From the cell containing the given text, extract its center point as [x, y] coordinate. 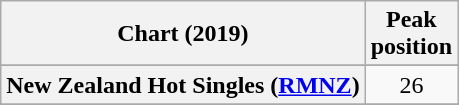
Chart (2019) [183, 34]
26 [411, 85]
Peak position [411, 34]
New Zealand Hot Singles (RMNZ) [183, 85]
